Extract the [x, y] coordinate from the center of the cell holding the provided text.  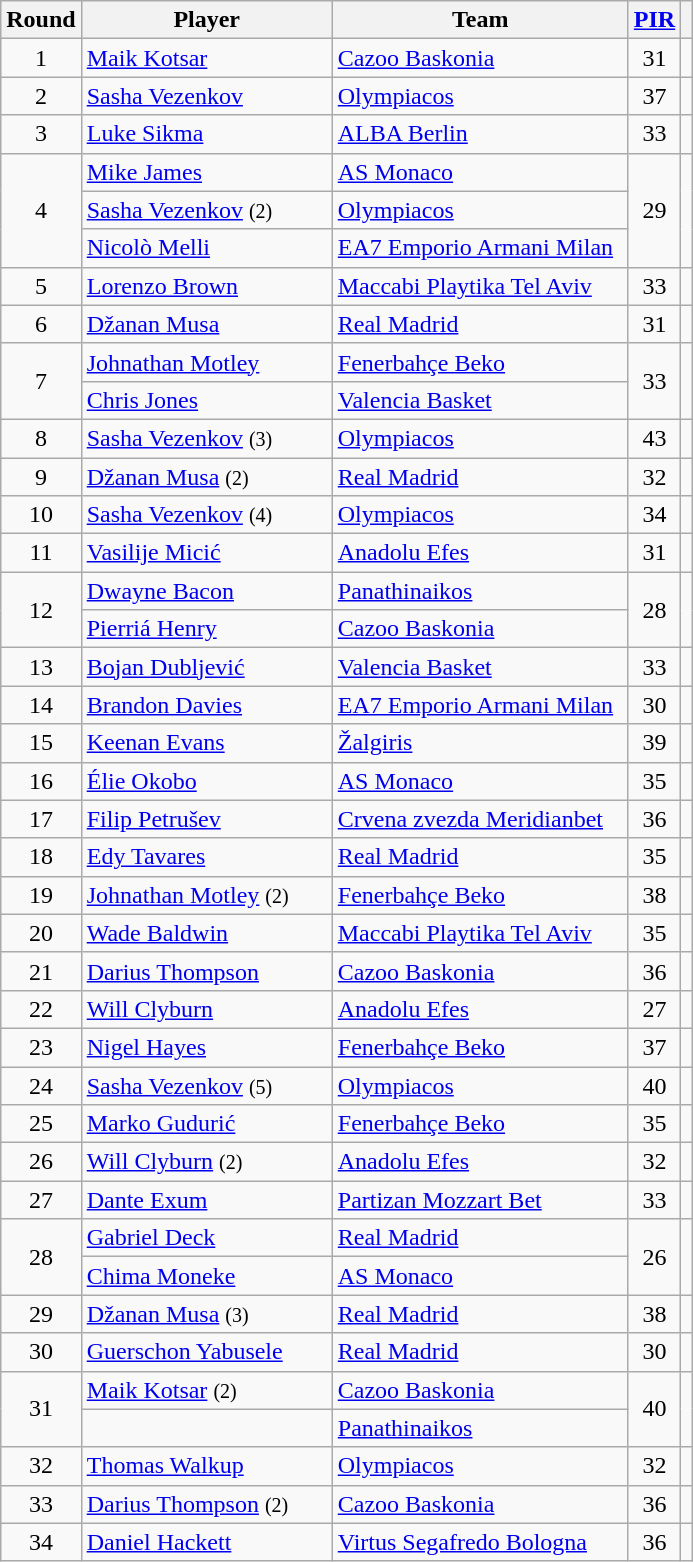
3 [41, 134]
18 [41, 857]
8 [41, 438]
Lorenzo Brown [206, 286]
23 [41, 1047]
Darius Thompson (2) [206, 1504]
Vasilije Micić [206, 553]
Chris Jones [206, 400]
43 [654, 438]
6 [41, 324]
19 [41, 895]
39 [654, 743]
11 [41, 553]
Dwayne Bacon [206, 591]
4 [41, 210]
Sasha Vezenkov (4) [206, 515]
Maik Kotsar (2) [206, 1390]
Virtus Segafredo Bologna [480, 1542]
Sasha Vezenkov [206, 96]
Darius Thompson [206, 971]
Round [41, 20]
Keenan Evans [206, 743]
Nicolò Melli [206, 248]
9 [41, 477]
10 [41, 515]
Partizan Mozzart Bet [480, 1200]
Johnathan Motley [206, 362]
16 [41, 781]
2 [41, 96]
Crvena zvezda Meridianbet [480, 819]
7 [41, 381]
Edy Tavares [206, 857]
17 [41, 819]
Player [206, 20]
Team [480, 20]
21 [41, 971]
Guerschon Yabusele [206, 1352]
5 [41, 286]
12 [41, 610]
Luke Sikma [206, 134]
Thomas Walkup [206, 1466]
Marko Gudurić [206, 1124]
22 [41, 1009]
Johnathan Motley (2) [206, 895]
Wade Baldwin [206, 933]
20 [41, 933]
15 [41, 743]
Mike James [206, 172]
Brandon Davies [206, 705]
Maik Kotsar [206, 58]
Džanan Musa [206, 324]
Daniel Hackett [206, 1542]
25 [41, 1124]
Nigel Hayes [206, 1047]
13 [41, 667]
Will Clyburn (2) [206, 1162]
24 [41, 1085]
Sasha Vezenkov (2) [206, 210]
Pierriá Henry [206, 629]
Bojan Dubljević [206, 667]
Džanan Musa (2) [206, 477]
Sasha Vezenkov (3) [206, 438]
Gabriel Deck [206, 1238]
14 [41, 705]
Sasha Vezenkov (5) [206, 1085]
Žalgiris [480, 743]
Džanan Musa (3) [206, 1314]
PIR [654, 20]
Filip Petrušev [206, 819]
Dante Exum [206, 1200]
Élie Okobo [206, 781]
1 [41, 58]
Will Clyburn [206, 1009]
Chima Moneke [206, 1276]
ALBA Berlin [480, 134]
